Return [X, Y] of the center of cell containing provided text 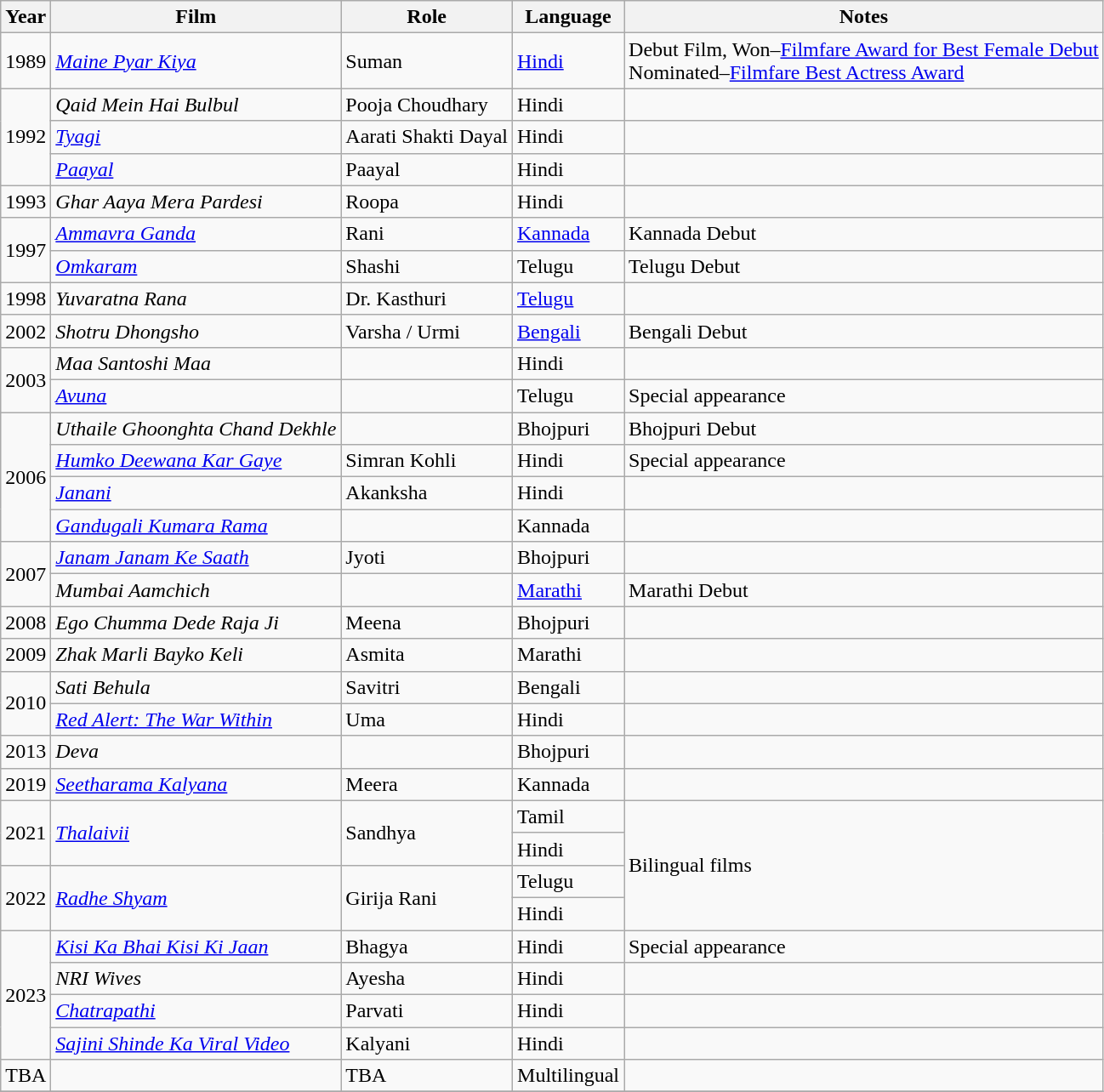
Red Alert: The War Within [196, 719]
Pooja Choudhary [427, 105]
Dr. Kasthuri [427, 299]
Suman [427, 61]
Maine Pyar Kiya [196, 61]
Rani [427, 234]
2013 [26, 752]
Qaid Mein Hai Bulbul [196, 105]
Sajini Shinde Ka Viral Video [196, 1044]
Omkaram [196, 266]
Maa Santoshi Maa [196, 363]
Year [26, 17]
Varsha / Urmi [427, 331]
Sandhya [427, 833]
2021 [26, 833]
Uthaile Ghoonghta Chand Dekhle [196, 428]
Deva [196, 752]
2019 [26, 784]
1997 [26, 250]
Language [568, 17]
Debut Film, Won–Filmfare Award for Best Female DebutNominated–Filmfare Best Actress Award [864, 61]
2023 [26, 995]
Role [427, 17]
Kannada Debut [864, 234]
Seetharama Kalyana [196, 784]
Asmita [427, 655]
Kisi Ka Bhai Kisi Ki Jaan [196, 947]
Jyoti [427, 558]
Tyagi [196, 137]
Uma [427, 719]
Janam Janam Ke Saath [196, 558]
Bengali Debut [864, 331]
2003 [26, 379]
Simran Kohli [427, 461]
Bhojpuri Debut [864, 428]
Zhak Marli Bayko Keli [196, 655]
Aarati Shakti Dayal [427, 137]
2010 [26, 703]
2022 [26, 897]
Marathi Debut [864, 590]
Yuvaratna Rana [196, 299]
Sati Behula [196, 687]
Bilingual films [864, 865]
Multilingual [568, 1076]
Thalaivii [196, 833]
Gandugali Kumara Rama [196, 526]
Ghar Aaya Mera Pardesi [196, 202]
2007 [26, 574]
1992 [26, 137]
Shotru Dhongsho [196, 331]
Janani [196, 493]
1989 [26, 61]
Girija Rani [427, 897]
NRI Wives [196, 979]
Telugu Debut [864, 266]
Humko Deewana Kar Gaye [196, 461]
Mumbai Aamchich [196, 590]
Savitri [427, 687]
Ammavra Ganda [196, 234]
Shashi [427, 266]
Ego Chumma Dede Raja Ji [196, 623]
Kalyani [427, 1044]
Bhagya [427, 947]
2008 [26, 623]
2002 [26, 331]
Akanksha [427, 493]
Tamil [568, 816]
Notes [864, 17]
1998 [26, 299]
2006 [26, 476]
Parvati [427, 1011]
Ayesha [427, 979]
1993 [26, 202]
Avuna [196, 395]
Chatrapathi [196, 1011]
2009 [26, 655]
Meera [427, 784]
Radhe Shyam [196, 897]
Roopa [427, 202]
Film [196, 17]
Meena [427, 623]
